Capture the cell that displays the provided text and extract its (x, y) central coordinate. 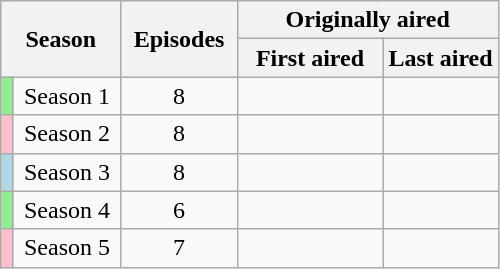
Season 1 (67, 96)
Season 2 (67, 134)
Last aired (440, 58)
7 (179, 248)
Season 5 (67, 248)
Season 4 (67, 210)
6 (179, 210)
First aired (310, 58)
Season (61, 39)
Episodes (179, 39)
Originally aired (368, 20)
Season 3 (67, 172)
